Locate the cell with the specified text and output its [X, Y] center coordinate. 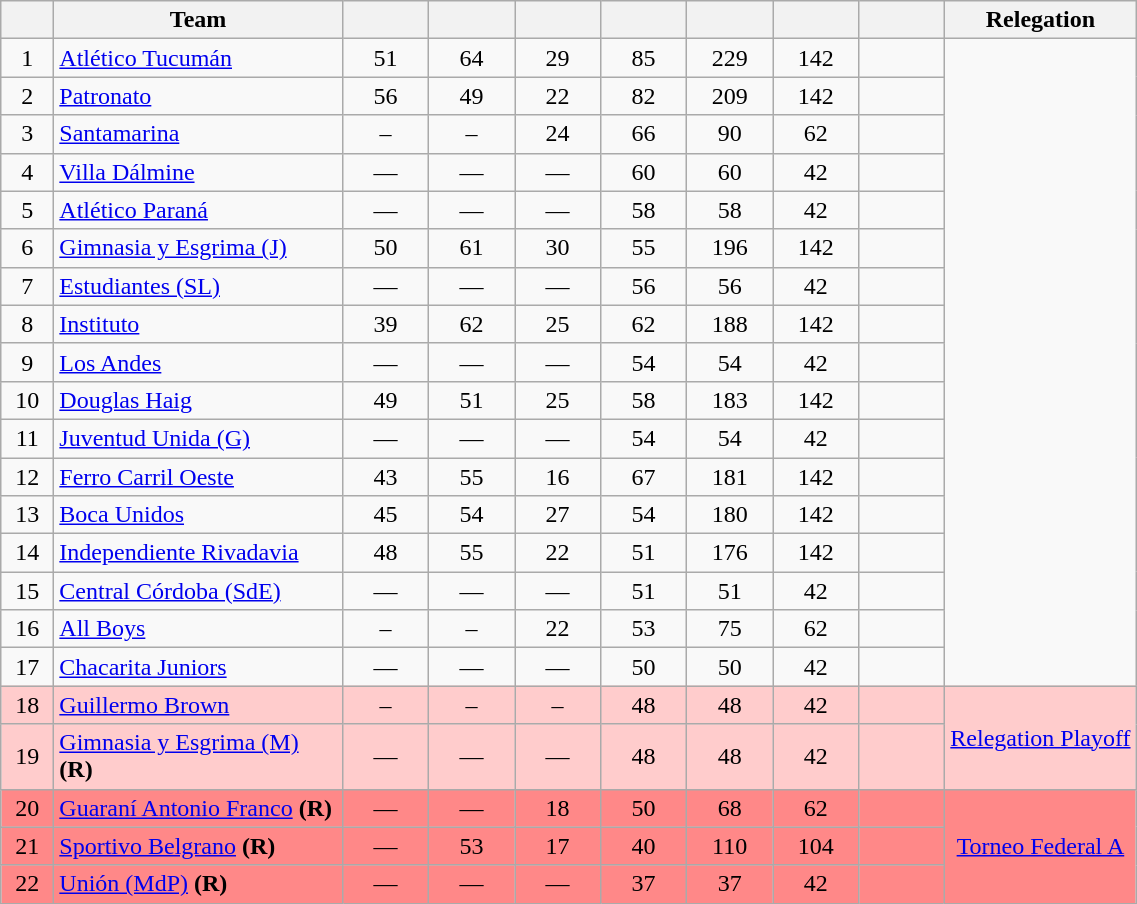
2 [28, 96]
1 [28, 58]
196 [730, 248]
Guaraní Antonio Franco (R) [198, 808]
14 [28, 553]
5 [28, 210]
Ferro Carril Oeste [198, 477]
19 [28, 756]
176 [730, 553]
229 [730, 58]
104 [816, 846]
7 [28, 286]
Guillermo Brown [198, 705]
3 [28, 134]
68 [730, 808]
82 [644, 96]
Douglas Haig [198, 400]
75 [730, 629]
Team [198, 20]
Boca Unidos [198, 515]
27 [557, 515]
Sportivo Belgrano (R) [198, 846]
183 [730, 400]
Gimnasia y Esgrima (J) [198, 248]
Central Córdoba (SdE) [198, 591]
Torneo Federal A [1040, 846]
Estudiantes (SL) [198, 286]
Patronato [198, 96]
13 [28, 515]
Chacarita Juniors [198, 667]
15 [28, 591]
39 [385, 324]
Santamarina [198, 134]
Atlético Tucumán [198, 58]
21 [28, 846]
64 [471, 58]
61 [471, 248]
All Boys [198, 629]
Juventud Unida (G) [198, 438]
67 [644, 477]
66 [644, 134]
4 [28, 172]
Los Andes [198, 362]
90 [730, 134]
24 [557, 134]
Atlético Paraná [198, 210]
20 [28, 808]
Gimnasia y Esgrima (M) (R) [198, 756]
43 [385, 477]
Villa Dálmine [198, 172]
Relegation Playoff [1040, 738]
11 [28, 438]
8 [28, 324]
6 [28, 248]
12 [28, 477]
Unión (MdP) (R) [198, 884]
180 [730, 515]
45 [385, 515]
181 [730, 477]
188 [730, 324]
110 [730, 846]
30 [557, 248]
85 [644, 58]
209 [730, 96]
Independiente Rivadavia [198, 553]
Instituto [198, 324]
29 [557, 58]
10 [28, 400]
9 [28, 362]
Relegation [1040, 20]
40 [644, 846]
